Determine the [X, Y] coordinate at the center of the cell enclosing the given text.  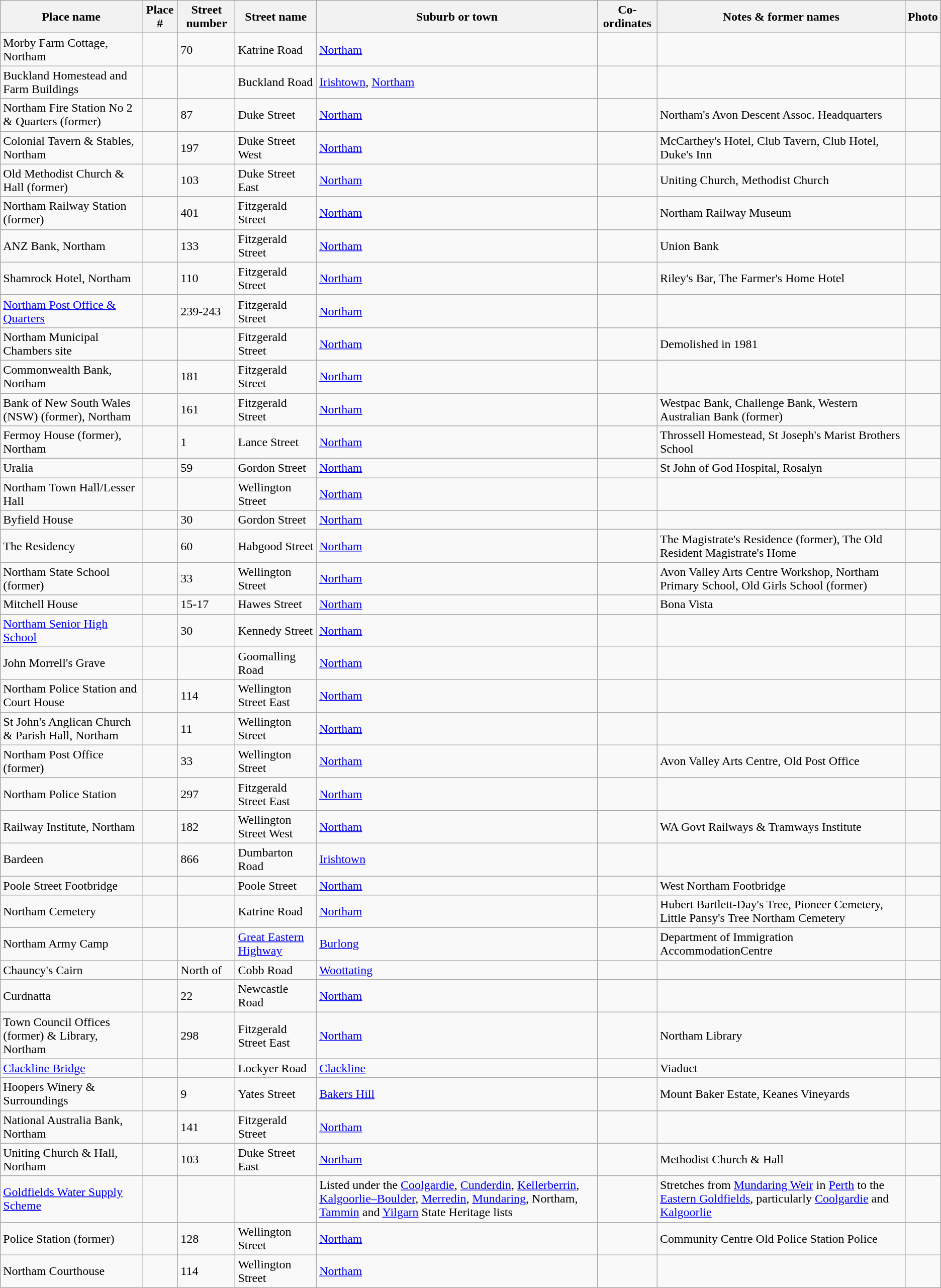
Avon Valley Arts Centre Workshop, Northam Primary School, Old Girls School (former) [781, 578]
11 [207, 728]
Northam Senior High School [71, 631]
Northam Municipal Chambers site [71, 344]
The Magistrate's Residence (former), The Old Resident Magistrate's Home [781, 546]
Hawes Street [276, 605]
Wellington Street West [276, 827]
59 [207, 468]
Mount Baker Estate, Keanes Vineyards [781, 1094]
Hoopers Winery & Surroundings [71, 1094]
Northam State School (former) [71, 578]
Burlong [457, 944]
297 [207, 794]
Northam Police Station [71, 794]
133 [207, 245]
Bona Vista [781, 605]
The Residency [71, 546]
Uniting Church & Hall, Northam [71, 1160]
182 [207, 827]
Curdnatta [71, 996]
Northam Army Camp [71, 944]
Morby Farm Cottage, Northam [71, 49]
Kennedy Street [276, 631]
McCarthey's Hotel, Club Tavern, Club Hotel, Duke's Inn [781, 148]
Notes & former names [781, 17]
Demolished in 1981 [781, 344]
Methodist Church & Hall [781, 1160]
Buckland Road [276, 82]
Shamrock Hotel, Northam [71, 279]
ANZ Bank, Northam [71, 245]
North of [207, 970]
181 [207, 376]
Irishtown, Northam [457, 82]
Northam Railway Station (former) [71, 213]
Old Methodist Church & Hall (former) [71, 180]
Commonwealth Bank, Northam [71, 376]
15-17 [207, 605]
St John of God Hospital, Rosalyn [781, 468]
Suburb or town [457, 17]
Northam Town Hall/Lesser Hall [71, 494]
Chauncy's Cairn [71, 970]
9 [207, 1094]
Street name [276, 17]
Habgood Street [276, 546]
401 [207, 213]
Police Station (former) [71, 1238]
Northam Library [781, 1036]
Yates Street [276, 1094]
Uniting Church, Methodist Church [781, 180]
70 [207, 49]
Wellington Street East [276, 696]
Northam Police Station and Court House [71, 696]
Photo [923, 17]
Mitchell House [71, 605]
Northam Cemetery [71, 911]
Department of Immigration AccommodationCentre [781, 944]
Lance Street [276, 443]
Town Council Offices (former) & Library, Northam [71, 1036]
Throssell Homestead, St Joseph's Marist Brothers School [781, 443]
WA Govt Railways & Tramways Institute [781, 827]
Bardeen [71, 859]
Northam Railway Museum [781, 213]
Bakers Hill [457, 1094]
Clackline Bridge [71, 1068]
Union Bank [781, 245]
West Northam Footbridge [781, 886]
Place name [71, 17]
Fermoy House (former), Northam [71, 443]
Riley's Bar, The Farmer's Home Hotel [781, 279]
Northam Courthouse [71, 1271]
Avon Valley Arts Centre, Old Post Office [781, 761]
Lockyer Road [276, 1068]
Hubert Bartlett-Day's Tree, Pioneer Cemetery, Little Pansy's Tree Northam Cemetery [781, 911]
Poole Street [276, 886]
197 [207, 148]
John Morrell's Grave [71, 663]
128 [207, 1238]
87 [207, 115]
Listed under the Coolgardie, Cunderdin, Kellerberrin, Kalgoorlie–Boulder, Merredin, Mundaring, Northam, Tammin and Yilgarn State Heritage lists [457, 1199]
Irishtown [457, 859]
298 [207, 1036]
866 [207, 859]
239-243 [207, 311]
Street number [207, 17]
141 [207, 1127]
Woottating [457, 970]
1 [207, 443]
Northam Fire Station No 2 & Quarters (former) [71, 115]
Place # [160, 17]
Northam's Avon Descent Assoc. Headquarters [781, 115]
110 [207, 279]
Uralia [71, 468]
Westpac Bank, Challenge Bank, Western Australian Bank (former) [781, 409]
Byfield House [71, 520]
National Australia Bank, Northam [71, 1127]
Duke Street West [276, 148]
Goldfields Water Supply Scheme [71, 1199]
22 [207, 996]
Northam Post Office (former) [71, 761]
Railway Institute, Northam [71, 827]
Dumbarton Road [276, 859]
St John's Anglican Church & Parish Hall, Northam [71, 728]
Bank of New South Wales (NSW) (former), Northam [71, 409]
Buckland Homestead and Farm Buildings [71, 82]
Northam Post Office & Quarters [71, 311]
Cobb Road [276, 970]
Goomalling Road [276, 663]
Viaduct [781, 1068]
Newcastle Road [276, 996]
Stretches from Mundaring Weir in Perth to the Eastern Goldfields, particularly Coolgardie and Kalgoorlie [781, 1199]
161 [207, 409]
Poole Street Footbridge [71, 886]
Duke Street [276, 115]
Great Eastern Highway [276, 944]
Co-ordinates [627, 17]
Clackline [457, 1068]
Community Centre Old Police Station Police [781, 1238]
60 [207, 546]
Colonial Tavern & Stables, Northam [71, 148]
